Scan for the cell matching the given text and deliver its (X, Y) coordinate at center. 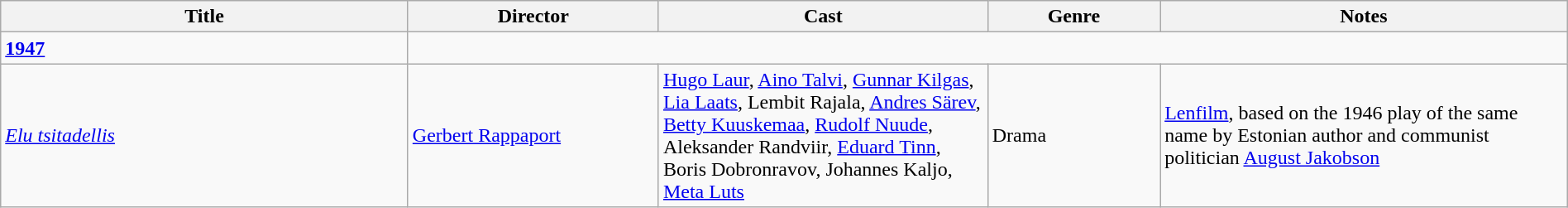
Drama (1073, 136)
Elu tsitadellis (205, 136)
Director (533, 17)
1947 (205, 48)
Gerbert Rappaport (533, 136)
Title (205, 17)
Notes (1365, 17)
Genre (1073, 17)
Lenfilm, based on the 1946 play of the same name by Estonian author and communist politician August Jakobson (1365, 136)
Cast (823, 17)
